From the cell containing the given text, extract its center point as (X, Y) coordinate. 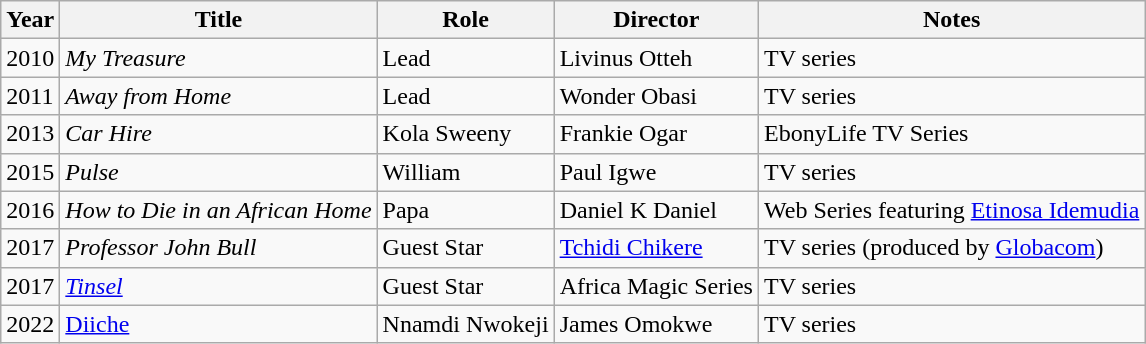
Tinsel (218, 286)
2015 (30, 172)
Pulse (218, 172)
2013 (30, 134)
2011 (30, 96)
How to Die in an African Home (218, 210)
Year (30, 20)
Kola Sweeny (466, 134)
Nnamdi Nwokeji (466, 324)
Wonder Obasi (656, 96)
Director (656, 20)
2016 (30, 210)
Web Series featuring Etinosa Idemudia (951, 210)
William (466, 172)
Role (466, 20)
James Omokwe (656, 324)
2010 (30, 58)
Livinus Otteh (656, 58)
Away from Home (218, 96)
2022 (30, 324)
Tchidi Chikere (656, 248)
Africa Magic Series (656, 286)
Notes (951, 20)
Paul Igwe (656, 172)
Frankie Ogar (656, 134)
My Treasure (218, 58)
Diiche (218, 324)
TV series (produced by Globacom) (951, 248)
Title (218, 20)
Daniel K Daniel (656, 210)
Professor John Bull (218, 248)
Car Hire (218, 134)
EbonyLife TV Series (951, 134)
Papa (466, 210)
